Provide the (x, y) coordinate of the cell's center where the given text is located.  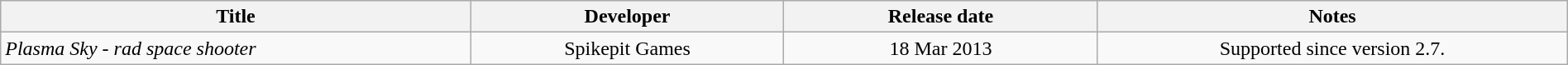
Supported since version 2.7. (1332, 48)
Release date (941, 17)
Spikepit Games (627, 48)
18 Mar 2013 (941, 48)
Notes (1332, 17)
Title (236, 17)
Plasma Sky - rad space shooter (236, 48)
Developer (627, 17)
